Locate the cell with the specified text and output its (x, y) center coordinate. 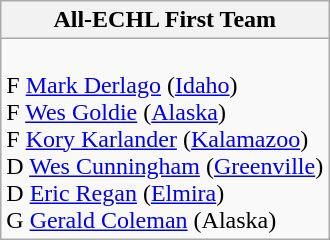
All-ECHL First Team (165, 20)
